Search for the cell housing the specified text and yield its [X, Y] center coordinate. 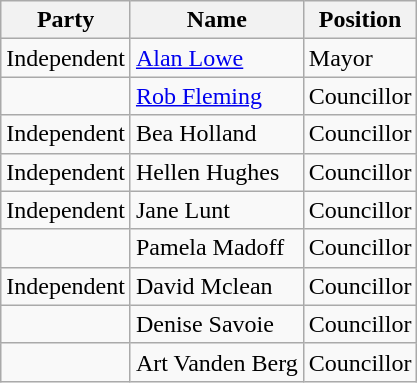
Jane Lunt [216, 210]
Position [360, 20]
Hellen Hughes [216, 172]
Name [216, 20]
Pamela Madoff [216, 248]
Rob Fleming [216, 96]
Denise Savoie [216, 324]
Mayor [360, 58]
Party [66, 20]
Bea Holland [216, 134]
Art Vanden Berg [216, 362]
Alan Lowe [216, 58]
David Mclean [216, 286]
